Extract the [X, Y] coordinate from the center of the cell holding the provided text.  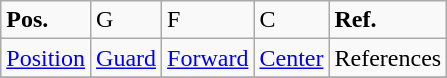
G [126, 20]
F [208, 20]
Center [292, 58]
Ref. [388, 20]
References [388, 58]
Forward [208, 58]
Position [46, 58]
Pos. [46, 20]
Guard [126, 58]
C [292, 20]
